Scan for the cell matching the given text and deliver its [x, y] coordinate at center. 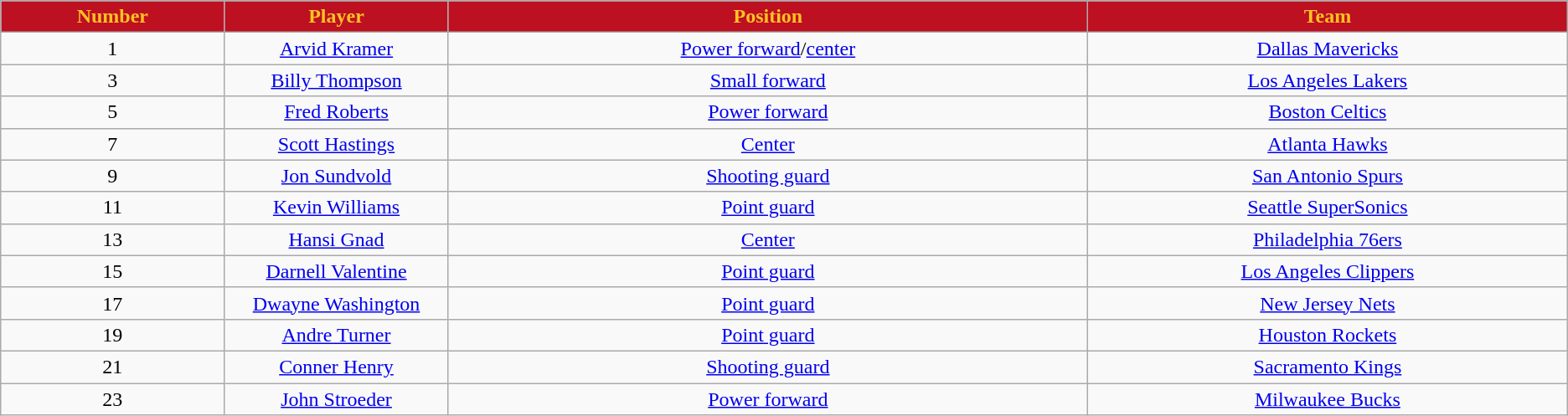
Sacramento Kings [1328, 367]
Billy Thompson [337, 80]
Boston Celtics [1328, 112]
17 [112, 303]
John Stroeder [337, 399]
Fred Roberts [337, 112]
Darnell Valentine [337, 271]
Milwaukee Bucks [1328, 399]
Houston Rockets [1328, 335]
New Jersey Nets [1328, 303]
11 [112, 208]
1 [112, 49]
21 [112, 367]
Conner Henry [337, 367]
Scott Hastings [337, 144]
Small forward [767, 80]
15 [112, 271]
Arvid Kramer [337, 49]
7 [112, 144]
23 [112, 399]
Hansi Gnad [337, 239]
Team [1328, 17]
Position [767, 17]
Number [112, 17]
Philadelphia 76ers [1328, 239]
Andre Turner [337, 335]
Dwayne Washington [337, 303]
Player [337, 17]
Los Angeles Lakers [1328, 80]
Los Angeles Clippers [1328, 271]
Kevin Williams [337, 208]
19 [112, 335]
Jon Sundvold [337, 176]
Dallas Mavericks [1328, 49]
13 [112, 239]
9 [112, 176]
Seattle SuperSonics [1328, 208]
3 [112, 80]
Atlanta Hawks [1328, 144]
San Antonio Spurs [1328, 176]
Power forward/center [767, 49]
5 [112, 112]
